Capture the cell that displays the provided text and extract its [x, y] central coordinate. 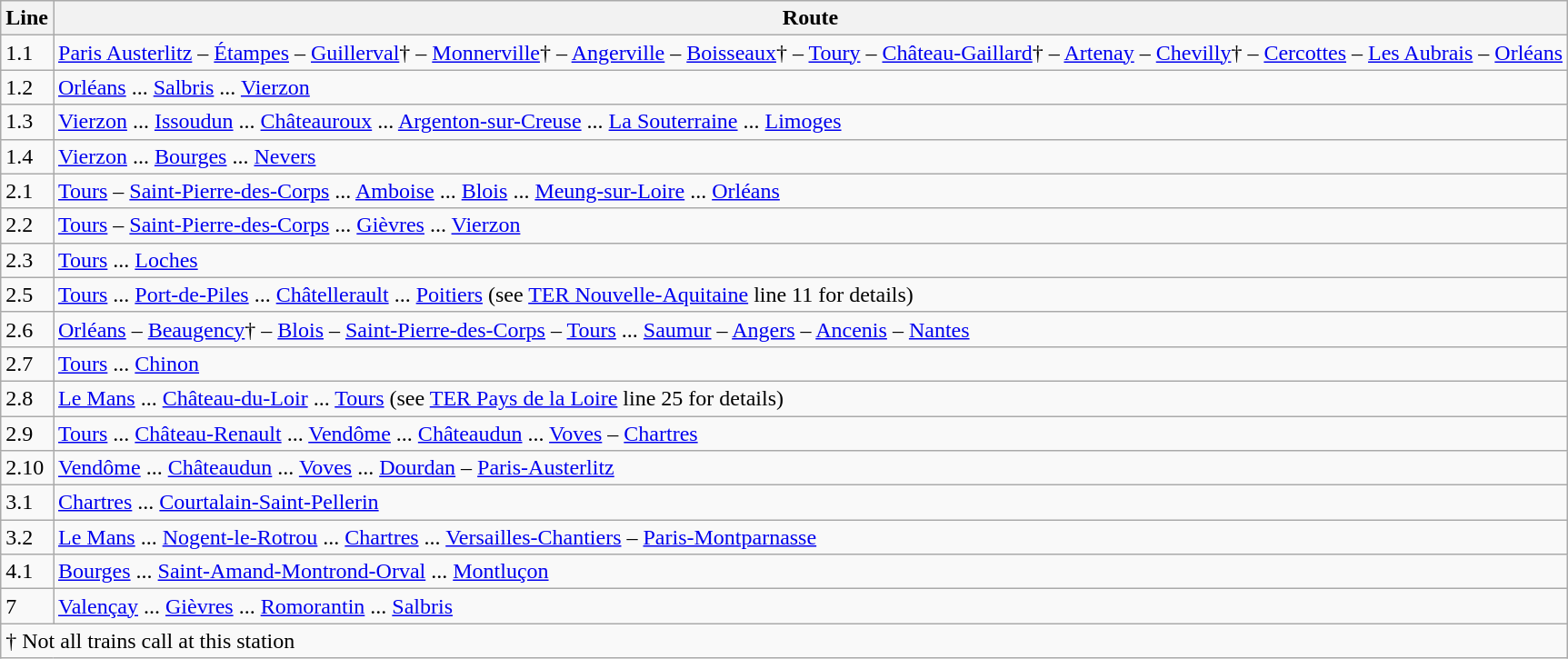
Tours ... Château-Renault ... Vendôme ... Châteaudun ... Voves – Chartres [810, 434]
† Not all trains call at this station [784, 641]
Tours – Saint-Pierre-des-Corps ... Amboise ... Blois ... Meung-sur-Loire ... Orléans [810, 191]
2.6 [27, 329]
Le Mans ... Château-du-Loir ... Tours (see TER Pays de la Loire line 25 for details) [810, 398]
Line [27, 18]
Orléans – Beaugency† – Blois – Saint-Pierre-des-Corps – Tours ... Saumur – Angers – Ancenis – Nantes [810, 329]
1.3 [27, 122]
Bourges ... Saint-Amand-Montrond-Orval ... Montluçon [810, 572]
Tours ... Loches [810, 260]
3.2 [27, 537]
2.2 [27, 225]
Vierzon ... Issoudun ... Châteauroux ... Argenton-sur-Creuse ... La Souterraine ... Limoges [810, 122]
Tours ... Chinon [810, 364]
2.3 [27, 260]
Vierzon ... Bourges ... Nevers [810, 156]
1.2 [27, 87]
7 [27, 606]
Le Mans ... Nogent-le-Rotrou ... Chartres ... Versailles-Chantiers – Paris-Montparnasse [810, 537]
Route [810, 18]
1.4 [27, 156]
3.1 [27, 503]
Orléans ... Salbris ... Vierzon [810, 87]
2.5 [27, 295]
Tours ... Port-de-Piles ... Châtellerault ... Poitiers (see TER Nouvelle-Aquitaine line 11 for details) [810, 295]
2.10 [27, 468]
2.7 [27, 364]
Vendôme ... Châteaudun ... Voves ... Dourdan – Paris-Austerlitz [810, 468]
2.8 [27, 398]
1.1 [27, 53]
Valençay ... Gièvres ... Romorantin ... Salbris [810, 606]
4.1 [27, 572]
2.1 [27, 191]
Chartres ... Courtalain-Saint-Pellerin [810, 503]
2.9 [27, 434]
Tours – Saint-Pierre-des-Corps ... Gièvres ... Vierzon [810, 225]
